Capture the cell that displays the provided text and extract its (X, Y) central coordinate. 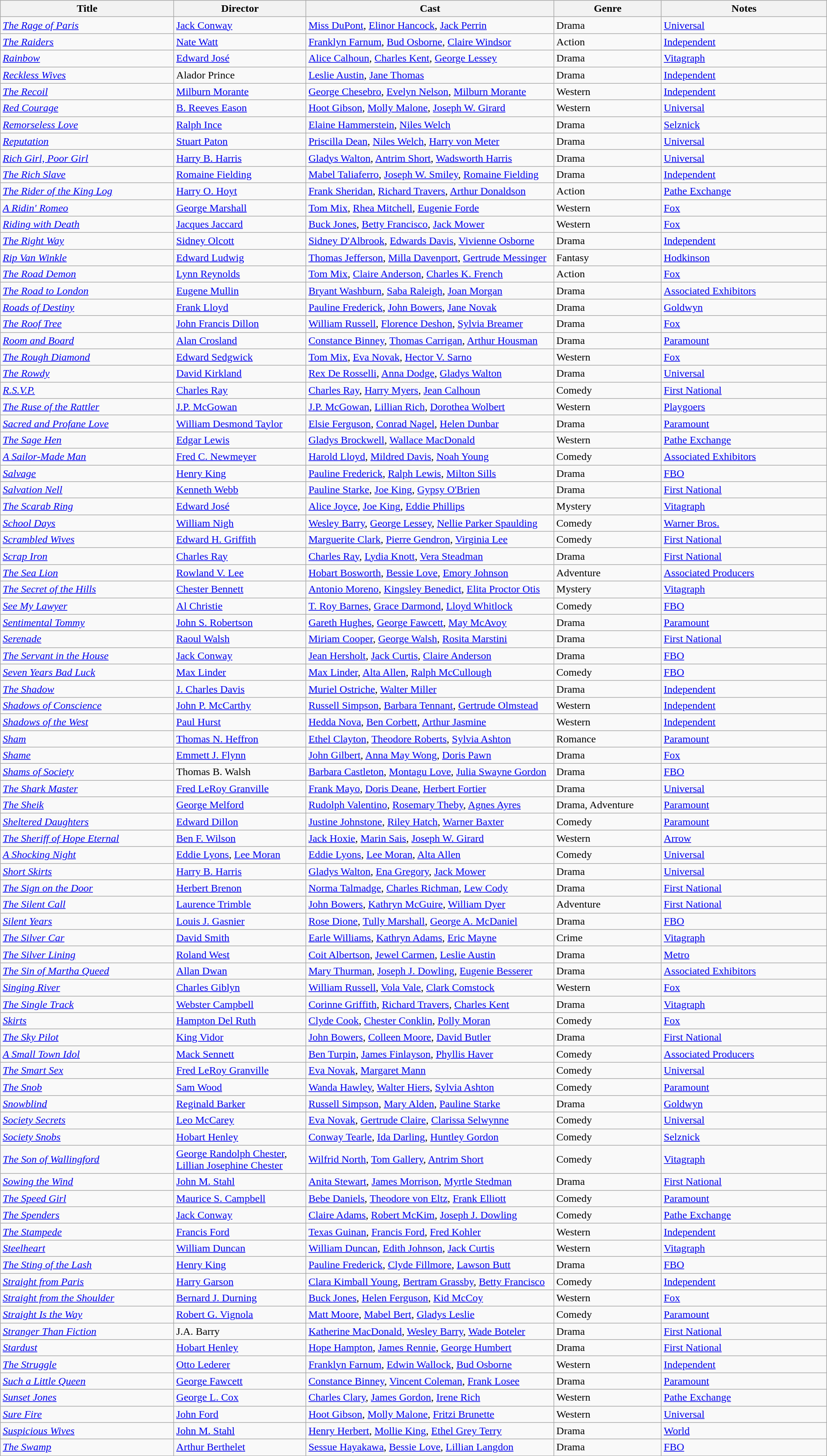
Straight from the Shoulder (87, 1298)
Playgoers (744, 407)
John Ford (240, 1414)
Thomas B. Walsh (240, 772)
Sacred and Profane Love (87, 423)
The Sheik (87, 805)
Gladys Brockwell, Wallace MacDonald (430, 440)
Romaine Fielding (240, 174)
Society Snobs (87, 1137)
Franklyn Farnum, Bud Osborne, Claire Windsor (430, 42)
Rex De Rosselli, Anna Dodge, Gladys Walton (430, 374)
Hoot Gibson, Molly Malone, Fritzi Brunette (430, 1414)
Arrow (744, 838)
The Single Track (87, 1004)
The Swamp (87, 1447)
Wesley Barry, George Lessey, Nellie Parker Spaulding (430, 523)
Frank Mayo, Doris Deane, Herbert Fortier (430, 789)
The Shadow (87, 689)
Antonio Moreno, Kingsley Benedict, Elita Proctor Otis (430, 589)
The Raiders (87, 42)
Priscilla Dean, Niles Welch, Harry von Meter (430, 141)
George Marshall (240, 208)
The Silver Lining (87, 954)
Edward H. Griffith (240, 540)
Pauline Starke, Joe King, Gypsy O'Brien (430, 490)
Elsie Ferguson, Conrad Nagel, Helen Dunbar (430, 423)
The Silent Call (87, 905)
John P. McCarthy (240, 705)
Sure Fire (87, 1414)
Singing River (87, 987)
Buck Jones, Betty Francisco, Jack Mower (430, 225)
Rose Dione, Tully Marshall, George A. McDaniel (430, 921)
Nate Watt (240, 42)
John Francis Dillon (240, 324)
Jacques Jaccard (240, 225)
The Sin of Martha Queed (87, 971)
Barbara Castleton, Montagu Love, Julia Swayne Gordon (430, 772)
The Speed Girl (87, 1198)
Emmett J. Flynn (240, 755)
Claire Adams, Robert McKim, Joseph J. Dowling (430, 1215)
Ethel Clayton, Theodore Roberts, Sylvia Ashton (430, 739)
Marguerite Clark, Pierre Gendron, Virginia Lee (430, 540)
Corinne Griffith, Richard Travers, Charles Kent (430, 1004)
The Spenders (87, 1215)
Eddie Lyons, Lee Moran (240, 855)
Society Secrets (87, 1120)
Webster Campbell (240, 1004)
John Bowers, Kathryn McGuire, William Dyer (430, 905)
David Smith (240, 938)
Edward Sedgwick (240, 357)
The Smart Sex (87, 1071)
Otto Lederer (240, 1364)
Franklyn Farnum, Edwin Wallock, Bud Osborne (430, 1364)
Riding with Death (87, 225)
Such a Little Queen (87, 1381)
Tom Mix, Claire Anderson, Charles K. French (430, 274)
Sentimental Tommy (87, 623)
Max Linder, Alta Allen, Ralph McCullough (430, 672)
The Rider of the King Log (87, 191)
Hoot Gibson, Molly Malone, Joseph W. Girard (430, 108)
Snowblind (87, 1104)
Texas Guinan, Francis Ford, Fred Kohler (430, 1231)
Bryant Washburn, Saba Raleigh, Joan Morgan (430, 291)
Henry Herbert, Mollie King, Ethel Grey Terry (430, 1431)
A Small Town Idol (87, 1054)
Leslie Austin, Jane Thomas (430, 75)
William Duncan (240, 1248)
Charles Ray, Harry Myers, Jean Calhoun (430, 390)
Allan Dwan (240, 971)
Clara Kimball Young, Bertram Grassby, Betty Francisco (430, 1281)
B. Reeves Eason (240, 108)
Reginald Barker (240, 1104)
Suspicious Wives (87, 1431)
Straight from Paris (87, 1281)
Bebe Daniels, Theodore von Eltz, Frank Elliott (430, 1198)
The Sky Pilot (87, 1038)
Drama, Adventure (608, 805)
The Sheriff of Hope Eternal (87, 838)
Mary Thurman, Joseph J. Dowling, Eugenie Besserer (430, 971)
Anita Stewart, James Morrison, Myrtle Stedman (430, 1182)
The Struggle (87, 1364)
Sam Wood (240, 1087)
Sunset Jones (87, 1398)
Stranger Than Fiction (87, 1331)
Alan Crosland (240, 340)
Jack Hoxie, Marin Sais, Joseph W. Girard (430, 838)
William Russell, Vola Vale, Clark Comstock (430, 987)
Miss DuPont, Elinor Hancock, Jack Perrin (430, 25)
Chester Bennett (240, 589)
George Melford (240, 805)
Robert G. Vignola (240, 1315)
The Rowdy (87, 374)
Fantasy (608, 258)
Harry Garson (240, 1281)
Ben F. Wilson (240, 838)
Hope Hampton, James Rennie, George Humbert (430, 1348)
Sessue Hayakawa, Bessie Love, Lillian Langdon (430, 1447)
Coit Albertson, Jewel Carmen, Leslie Austin (430, 954)
The Scarab Ring (87, 507)
Thomas N. Heffron (240, 739)
Milburn Morante (240, 92)
Salvation Nell (87, 490)
Harold Lloyd, Mildred Davis, Noah Young (430, 456)
J.P. McGowan (240, 407)
Mack Sennett (240, 1054)
Salvage (87, 473)
The Sage Hen (87, 440)
Romance (608, 739)
Room and Board (87, 340)
Bernard J. Durning (240, 1298)
Rudolph Valentino, Rosemary Theby, Agnes Ayres (430, 805)
The Sea Lion (87, 573)
The Right Way (87, 241)
Gareth Hughes, George Fawcett, May McAvoy (430, 623)
George Randolph Chester, Lillian Josephine Chester (240, 1160)
Mabel Taliaferro, Joseph W. Smiley, Romaine Fielding (430, 174)
Shadows of the West (87, 722)
Title (87, 9)
The Secret of the Hills (87, 589)
Leo McCarey (240, 1120)
John Gilbert, Anna May Wong, Doris Pawn (430, 755)
William Russell, Florence Deshon, Sylvia Breamer (430, 324)
Constance Binney, Vincent Coleman, Frank Losee (430, 1381)
Notes (744, 9)
Laurence Trimble (240, 905)
R.S.V.P. (87, 390)
Charles Giblyn (240, 987)
Serenade (87, 639)
Wanda Hawley, Walter Hiers, Sylvia Ashton (430, 1087)
Pauline Frederick, Ralph Lewis, Milton Sills (430, 473)
The Rough Diamond (87, 357)
Katherine MacDonald, Wesley Barry, Wade Boteler (430, 1331)
Sheltered Daughters (87, 822)
Eugene Mullin (240, 291)
Miriam Cooper, George Walsh, Rosita Marstini (430, 639)
Rip Van Winkle (87, 258)
Edward Ludwig (240, 258)
Reputation (87, 141)
Eddie Lyons, Lee Moran, Alta Allen (430, 855)
Shame (87, 755)
The Snob (87, 1087)
Gladys Walton, Ena Gregory, Jack Mower (430, 871)
Stardust (87, 1348)
The Sting of the Lash (87, 1265)
Shams of Society (87, 772)
Charles Ray, Lydia Knott, Vera Steadman (430, 556)
Metro (744, 954)
Earle Williams, Kathryn Adams, Eric Mayne (430, 938)
Hodkinson (744, 258)
Muriel Ostriche, Walter Miller (430, 689)
Paul Hurst (240, 722)
The Roof Tree (87, 324)
Crime (608, 938)
Shadows of Conscience (87, 705)
Constance Binney, Thomas Carrigan, Arthur Housman (430, 340)
Kenneth Webb (240, 490)
Harry O. Hoyt (240, 191)
Russell Simpson, Mary Alden, Pauline Starke (430, 1104)
Ben Turpin, James Finlayson, Phyllis Haver (430, 1054)
The Son of Wallingford (87, 1160)
The Road Demon (87, 274)
The Recoil (87, 92)
Genre (608, 9)
William Nigh (240, 523)
Norma Talmadge, Charles Richman, Lew Cody (430, 888)
Hampton Del Ruth (240, 1021)
Sidney Olcott (240, 241)
Sham (87, 739)
Scrap Iron (87, 556)
The Ruse of the Rattler (87, 407)
Edward Dillon (240, 822)
Buck Jones, Helen Ferguson, Kid McCoy (430, 1298)
Rowland V. Lee (240, 573)
The Stampede (87, 1231)
Justine Johnstone, Riley Hatch, Warner Baxter (430, 822)
Director (240, 9)
Roads of Destiny (87, 307)
The Silver Car (87, 938)
Tom Mix, Eva Novak, Hector V. Sarno (430, 357)
The Rich Slave (87, 174)
Tom Mix, Rhea Mitchell, Eugenie Forde (430, 208)
Maurice S. Campbell (240, 1198)
Thomas Jefferson, Milla Davenport, Gertrude Messinger (430, 258)
A Sailor-Made Man (87, 456)
A Shocking Night (87, 855)
A Ridin' Romeo (87, 208)
George Chesebro, Evelyn Nelson, Milburn Morante (430, 92)
Hedda Nova, Ben Corbett, Arthur Jasmine (430, 722)
The Shark Master (87, 789)
Frank Sheridan, Richard Travers, Arthur Donaldson (430, 191)
Silent Years (87, 921)
Raoul Walsh (240, 639)
Remorseless Love (87, 125)
Sowing the Wind (87, 1182)
Russell Simpson, Barbara Tennant, Gertrude Olmstead (430, 705)
See My Lawyer (87, 606)
The Servant in the House (87, 656)
Alice Joyce, Joe King, Eddie Phillips (430, 507)
Stuart Paton (240, 141)
The Rage of Paris (87, 25)
Wilfrid North, Tom Gallery, Antrim Short (430, 1160)
Elaine Hammerstein, Niles Welch (430, 125)
William Duncan, Edith Johnson, Jack Curtis (430, 1248)
Short Skirts (87, 871)
T. Roy Barnes, Grace Darmond, Lloyd Whitlock (430, 606)
Herbert Brenon (240, 888)
Sidney D'Albrook, Edwards Davis, Vivienne Osborne (430, 241)
Fred C. Newmeyer (240, 456)
David Kirkland (240, 374)
John S. Robertson (240, 623)
The Sign on the Door (87, 888)
Pauline Frederick, John Bowers, Jane Novak (430, 307)
The Road to London (87, 291)
World (744, 1431)
Clyde Cook, Chester Conklin, Polly Moran (430, 1021)
Roland West (240, 954)
Pauline Frederick, Clyde Fillmore, Lawson Butt (430, 1265)
J. Charles Davis (240, 689)
King Vidor (240, 1038)
Scrambled Wives (87, 540)
Rich Girl, Poor Girl (87, 158)
Frank Lloyd (240, 307)
Eva Novak, Gertrude Claire, Clarissa Selwynne (430, 1120)
William Desmond Taylor (240, 423)
Max Linder (240, 672)
Jean Hersholt, Jack Curtis, Claire Anderson (430, 656)
Alador Prince (240, 75)
Cast (430, 9)
Ralph Ince (240, 125)
John Bowers, Colleen Moore, David Butler (430, 1038)
Eva Novak, Margaret Mann (430, 1071)
Red Courage (87, 108)
Seven Years Bad Luck (87, 672)
Steelheart (87, 1248)
George L. Cox (240, 1398)
Rainbow (87, 58)
Alice Calhoun, Charles Kent, George Lessey (430, 58)
Hobart Bosworth, Bessie Love, Emory Johnson (430, 573)
Al Christie (240, 606)
Arthur Berthelet (240, 1447)
Conway Tearle, Ida Darling, Huntley Gordon (430, 1137)
Francis Ford (240, 1231)
Lynn Reynolds (240, 274)
Reckless Wives (87, 75)
Skirts (87, 1021)
School Days (87, 523)
J.P. McGowan, Lillian Rich, Dorothea Wolbert (430, 407)
Straight Is the Way (87, 1315)
Edgar Lewis (240, 440)
J.A. Barry (240, 1331)
Louis J. Gasnier (240, 921)
Gladys Walton, Antrim Short, Wadsworth Harris (430, 158)
George Fawcett (240, 1381)
Matt Moore, Mabel Bert, Gladys Leslie (430, 1315)
Warner Bros. (744, 523)
Charles Clary, James Gordon, Irene Rich (430, 1398)
